Extract the (X, Y) coordinate from the center of the cell holding the provided text.  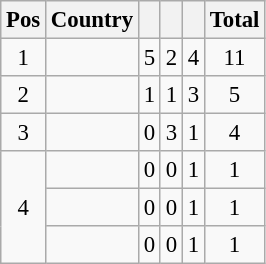
Pos (24, 20)
11 (234, 58)
Total (234, 20)
Country (92, 20)
